Return the (x, y) coordinate for the center point of the cell that contains the specified text.  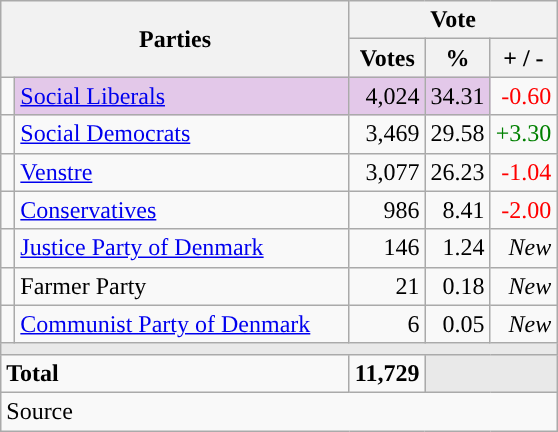
Source (279, 411)
Parties (176, 39)
-0.60 (524, 96)
26.23 (458, 172)
-2.00 (524, 210)
Votes (387, 58)
0.05 (458, 324)
8.41 (458, 210)
Farmer Party (182, 286)
Justice Party of Denmark (182, 248)
11,729 (387, 373)
3,077 (387, 172)
0.18 (458, 286)
6 (387, 324)
146 (387, 248)
29.58 (458, 134)
34.31 (458, 96)
Social Democrats (182, 134)
Communist Party of Denmark (182, 324)
3,469 (387, 134)
Social Liberals (182, 96)
Conservatives (182, 210)
Venstre (182, 172)
+3.30 (524, 134)
21 (387, 286)
1.24 (458, 248)
Total (176, 373)
+ / - (524, 58)
Vote (452, 20)
% (458, 58)
4,024 (387, 96)
-1.04 (524, 172)
986 (387, 210)
